Capture the cell that displays the provided text and extract its [x, y] central coordinate. 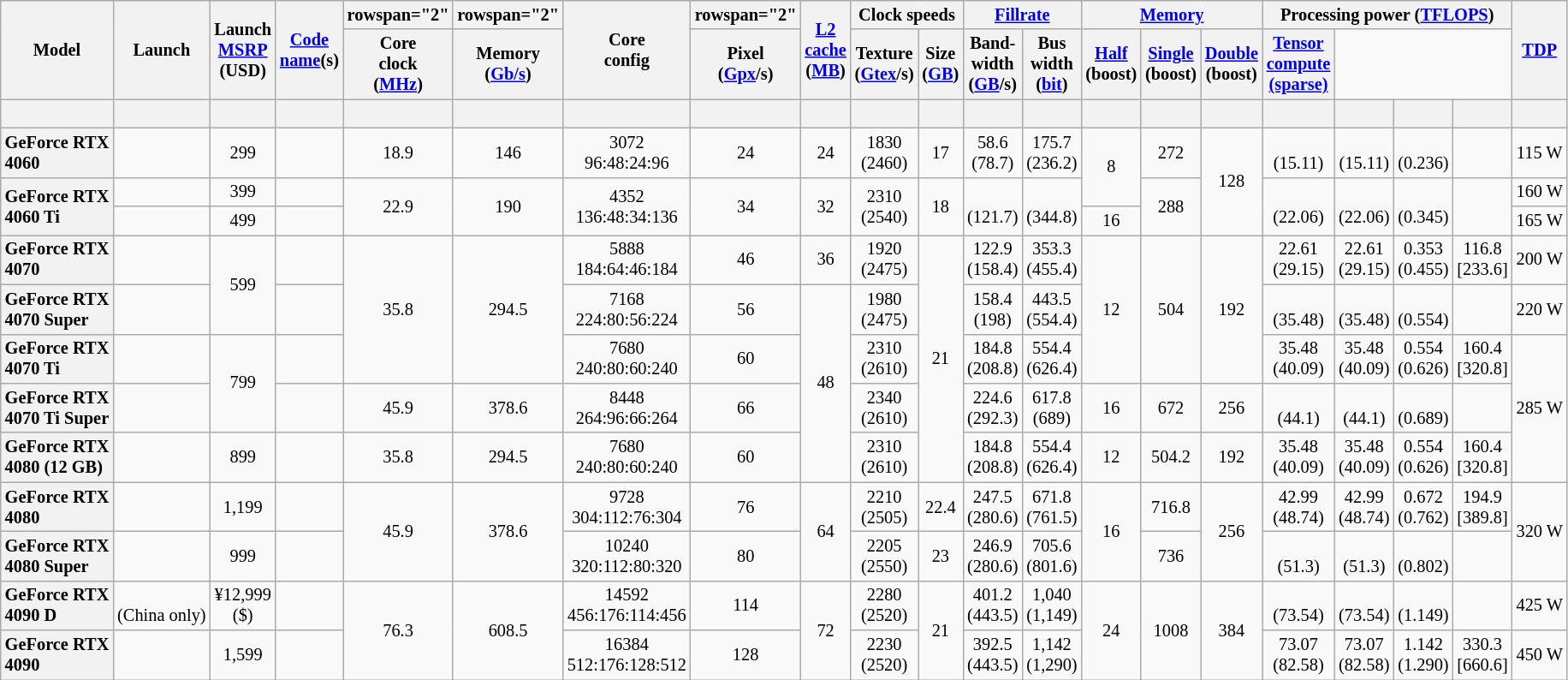
16384512:176:128:512 [627, 655]
443.5(554.4) [1051, 309]
1920(2475) [885, 259]
285 W [1540, 408]
GeForce RTX4090 [56, 655]
34 [746, 206]
GeForce RTX4080 [56, 507]
320 W [1540, 531]
220 W [1540, 309]
64 [825, 531]
384 [1232, 630]
175.7(236.2) [1051, 152]
1,599 [243, 655]
2340(2610) [885, 408]
Single(boost) [1171, 64]
8448264:96:66:264 [627, 408]
18 [940, 206]
705.6(801.6) [1051, 556]
80 [746, 556]
160 W [1540, 192]
1830(2460) [885, 152]
158.4(198) [993, 309]
Size(GB) [940, 64]
165 W [1540, 221]
76 [746, 507]
Pixel(Gpx/s) [746, 64]
146 [508, 152]
Tensorcompute(sparse) [1298, 64]
999 [243, 556]
671.8(761.5) [1051, 507]
1008 [1171, 630]
GeForce RTX4070 Ti [56, 359]
672 [1171, 408]
46 [746, 259]
GeForce RTX4090 D [56, 605]
(121.7) [993, 206]
0.672(0.762) [1422, 507]
1.142(1.290) [1422, 655]
GeForce RTX4070 Ti Super [56, 408]
246.9(280.6) [993, 556]
(1.149) [1422, 605]
272 [1171, 152]
114 [746, 605]
307296:48:24:96 [627, 152]
66 [746, 408]
10240320:112:80:320 [627, 556]
392.5(443.5) [993, 655]
247.5(280.6) [993, 507]
736 [1171, 556]
(0.345) [1422, 206]
72 [825, 630]
617.8(689) [1051, 408]
716.8 [1171, 507]
7168224:80:56:224 [627, 309]
1,040(1,149) [1051, 605]
1980(2475) [885, 309]
Coreconfig [627, 50]
Coreclock(MHz) [399, 64]
Fillrate [1022, 15]
L2cache(MB) [825, 50]
58.6(78.7) [993, 152]
14592456:176:114:456 [627, 605]
599 [243, 284]
399 [243, 192]
22.9 [399, 206]
450 W [1540, 655]
1,142(1,290) [1051, 655]
GeForce RTX4060 [56, 152]
115 W [1540, 152]
504.2 [1171, 457]
401.2(443.5) [993, 605]
Buswidth(bit) [1051, 64]
608.5 [508, 630]
499 [243, 221]
425 W [1540, 605]
4352136:48:34:136 [627, 206]
9728304:112:76:304 [627, 507]
116.8[233.6] [1482, 259]
TDP [1540, 50]
17 [940, 152]
(0.802) [1422, 556]
224.6(292.3) [993, 408]
2210(2505) [885, 507]
(0.554) [1422, 309]
194.9[389.8] [1482, 507]
190 [508, 206]
GeForce RTX4070 [56, 259]
48 [825, 384]
Half(boost) [1111, 64]
Double(boost) [1232, 64]
8 [1111, 166]
Launch [161, 50]
2310(2540) [885, 206]
76.3 [399, 630]
5888184:64:46:184 [627, 259]
1,199 [243, 507]
Memory(Gb/s) [508, 64]
299 [243, 152]
36 [825, 259]
288 [1171, 206]
¥12,999($) [243, 605]
GeForce RTX4060 Ti [56, 206]
2205(2550) [885, 556]
(China only) [161, 605]
22.4 [940, 507]
(0.689) [1422, 408]
56 [746, 309]
(344.8) [1051, 206]
32 [825, 206]
122.9(158.4) [993, 259]
(0.236) [1422, 152]
GeForce RTX4070 Super [56, 309]
Memory [1171, 15]
504 [1171, 308]
Model [56, 50]
353.3(455.4) [1051, 259]
330.3[660.6] [1482, 655]
Codename(s) [310, 50]
LaunchMSRP(USD) [243, 50]
Processing power (TFLOPS) [1387, 15]
GeForce RTX4080 Super [56, 556]
899 [243, 457]
Texture(Gtex/s) [885, 64]
18.9 [399, 152]
799 [243, 384]
200 W [1540, 259]
Clock speeds [907, 15]
GeForce RTX4080 (12 GB) [56, 457]
2280(2520) [885, 605]
0.353(0.455) [1422, 259]
Band-width(GB/s) [993, 64]
23 [940, 556]
2230(2520) [885, 655]
